Determine the [x, y] coordinate at the center of the cell enclosing the given text.  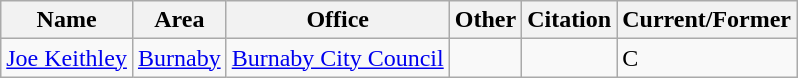
Burnaby [179, 58]
Name [67, 20]
Current/Former [707, 20]
Citation [570, 20]
Joe Keithley [67, 58]
Office [338, 20]
Area [179, 20]
Other [485, 20]
C [707, 58]
Burnaby City Council [338, 58]
